Detect which cell encompasses the target text, then output its [X, Y] center coordinate. 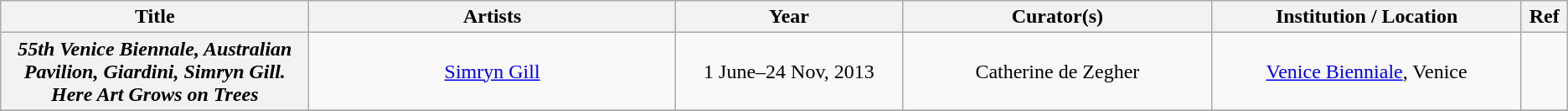
Venice Bienniale, Venice [1367, 71]
Curator(s) [1057, 17]
Artists [493, 17]
Institution / Location [1367, 17]
Year [789, 17]
Title [155, 17]
55th Venice Biennale, Australian Pavilion, Giardini, Simryn Gill. Here Art Grows on Trees [155, 71]
Simryn Gill [493, 71]
Ref [1545, 17]
Catherine de Zegher [1057, 71]
1 June–24 Nov, 2013 [789, 71]
